From the cell containing the given text, extract its center point as [X, Y] coordinate. 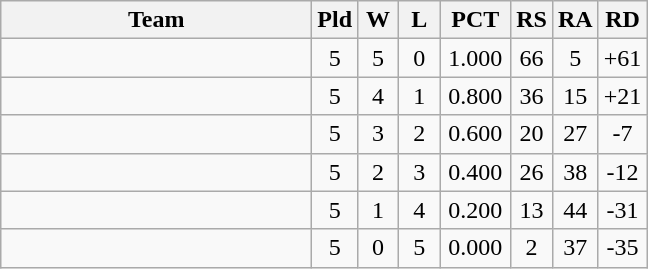
Team [156, 20]
1.000 [476, 58]
0.800 [476, 96]
0.600 [476, 134]
+21 [622, 96]
36 [532, 96]
PCT [476, 20]
66 [532, 58]
-35 [622, 248]
20 [532, 134]
W [378, 20]
38 [575, 172]
-12 [622, 172]
RD [622, 20]
RA [575, 20]
27 [575, 134]
0.200 [476, 210]
RS [532, 20]
15 [575, 96]
0.400 [476, 172]
Pld [335, 20]
-31 [622, 210]
+61 [622, 58]
0.000 [476, 248]
26 [532, 172]
44 [575, 210]
-7 [622, 134]
37 [575, 248]
L [420, 20]
13 [532, 210]
